Pinpoint the cell where the given text exists, returning its (x, y) midpoint coordinate. 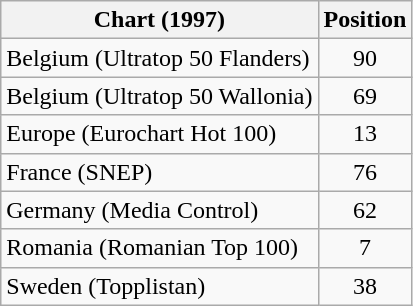
76 (365, 172)
Sweden (Topplistan) (160, 286)
7 (365, 248)
Position (365, 20)
Belgium (Ultratop 50 Flanders) (160, 58)
Belgium (Ultratop 50 Wallonia) (160, 96)
62 (365, 210)
Romania (Romanian Top 100) (160, 248)
38 (365, 286)
Chart (1997) (160, 20)
France (SNEP) (160, 172)
90 (365, 58)
Europe (Eurochart Hot 100) (160, 134)
69 (365, 96)
Germany (Media Control) (160, 210)
13 (365, 134)
